Provide the [x, y] coordinate of the cell's center where the given text is located.  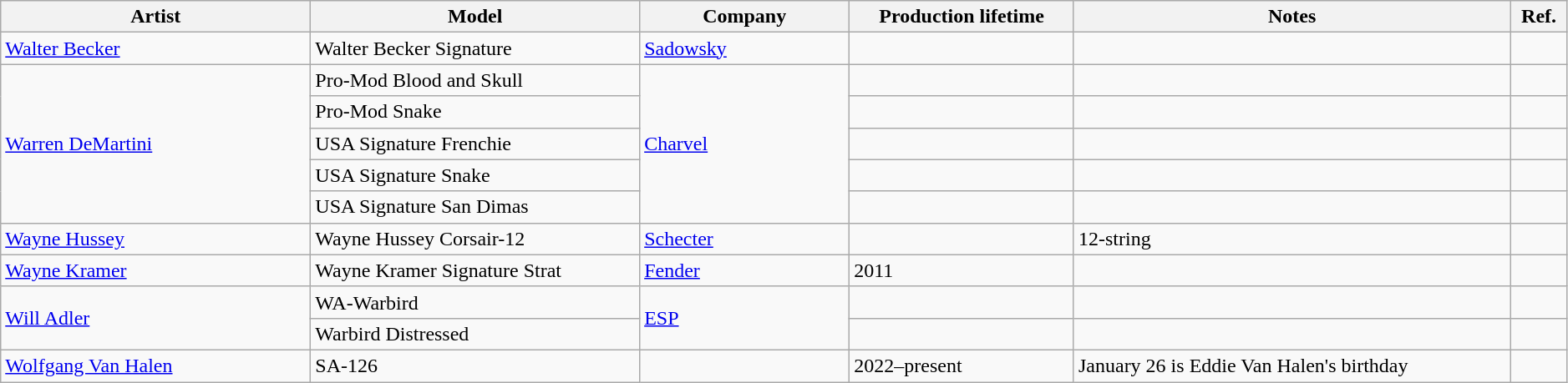
Walter Becker Signature [475, 48]
USA Signature San Dimas [475, 207]
2011 [962, 270]
Production lifetime [962, 17]
Will Adler [155, 318]
Wayne Hussey Corsair-12 [475, 239]
Warren DeMartini [155, 144]
Ref. [1539, 17]
USA Signature Frenchie [475, 144]
ESP [745, 318]
Company [745, 17]
Charvel [745, 144]
2022–present [962, 365]
SA-126 [475, 365]
Wolfgang Van Halen [155, 365]
Sadowsky [745, 48]
Schecter [745, 239]
Wayne Hussey [155, 239]
12-string [1291, 239]
Walter Becker [155, 48]
Pro-Mod Blood and Skull [475, 80]
Artist [155, 17]
Model [475, 17]
Wayne Kramer Signature Strat [475, 270]
USA Signature Snake [475, 175]
Pro-Mod Snake [475, 112]
WA-Warbird [475, 302]
January 26 is Eddie Van Halen's birthday [1291, 365]
Notes [1291, 17]
Warbird Distressed [475, 334]
Fender [745, 270]
Wayne Kramer [155, 270]
